Scan for the cell matching the given text and deliver its (x, y) coordinate at center. 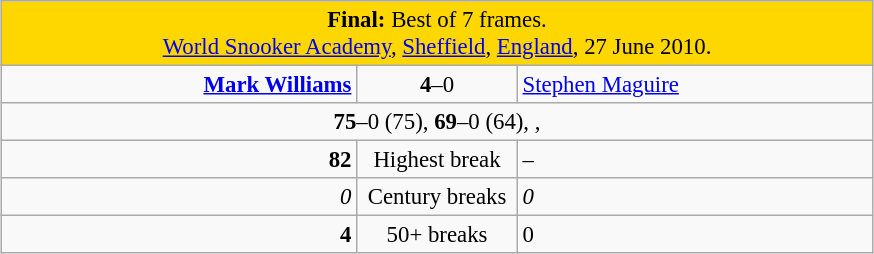
82 (179, 160)
4–0 (438, 85)
4 (179, 235)
Century breaks (438, 197)
50+ breaks (438, 235)
75–0 (75), 69–0 (64), , (437, 122)
Stephen Maguire (695, 85)
– (695, 160)
Final: Best of 7 frames. World Snooker Academy, Sheffield, England, 27 June 2010. (437, 34)
Mark Williams (179, 85)
Highest break (438, 160)
